From the cell containing the given text, extract its center point as [x, y] coordinate. 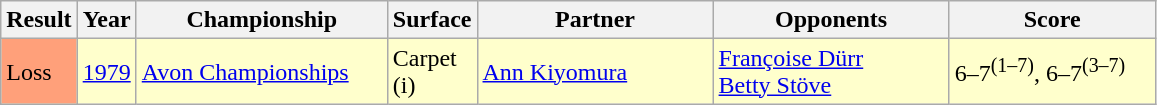
Ann Kiyomura [595, 72]
Result [39, 20]
Françoise Dürr Betty Stöve [831, 72]
Championship [262, 20]
Opponents [831, 20]
Score [1052, 20]
Partner [595, 20]
Surface [432, 20]
Carpet (i) [432, 72]
Avon Championships [262, 72]
6–7(1–7), 6–7(3–7) [1052, 72]
Year [106, 20]
Loss [39, 72]
1979 [106, 72]
